Provide the (x, y) coordinate of the cell's center where the given text is located.  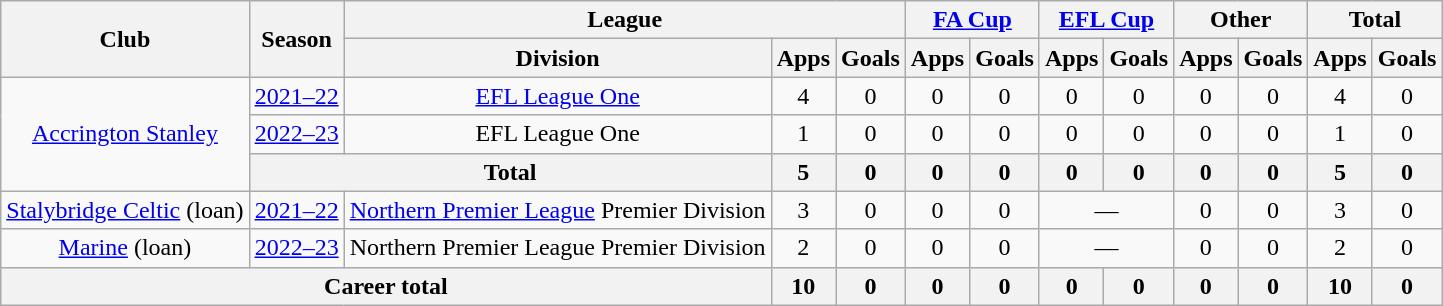
Stalybridge Celtic (loan) (125, 210)
Marine (loan) (125, 248)
Division (558, 58)
Accrington Stanley (125, 134)
EFL Cup (1106, 20)
FA Cup (972, 20)
Club (125, 39)
Career total (386, 286)
League (624, 20)
Other (1241, 20)
Season (296, 39)
